Pinpoint the cell where the given text exists, returning its (x, y) midpoint coordinate. 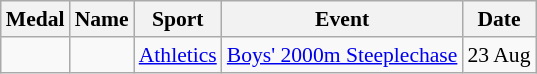
Event (342, 19)
Medal (36, 19)
23 Aug (498, 55)
Name (102, 19)
Athletics (178, 55)
Sport (178, 19)
Date (498, 19)
Boys' 2000m Steeplechase (342, 55)
